From the cell containing the given text, extract its center point as [X, Y] coordinate. 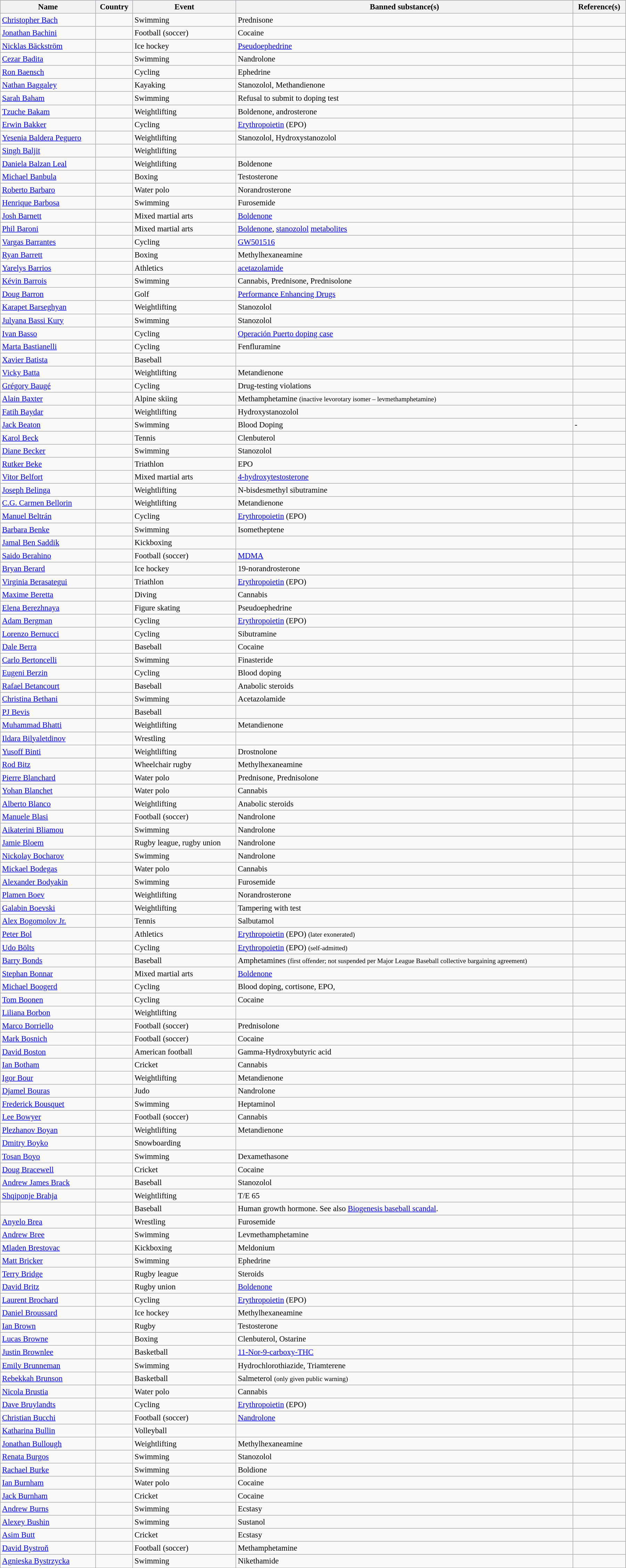
Marco Borriello [48, 1026]
Vargas Barrantes [48, 242]
Julyana Bassi Kury [48, 320]
C.G. Carmen Bellorin [48, 503]
Laurent Brochard [48, 1300]
Ian Burnham [48, 1483]
Boldione [404, 1470]
Methamphetamine [404, 1548]
Aikaterini Bliamou [48, 830]
Andrew Bree [48, 1235]
Methamphetamine (inactive levorotary isomer – levmethamphetamine) [404, 399]
PJ Bevis [48, 712]
Drug-testing violations [404, 386]
Meldonium [404, 1248]
Boldenone, androsterone [404, 112]
Andrew James Brack [48, 1182]
Roberto Barbaro [48, 190]
Yarelys Barrios [48, 268]
Ron Baensch [48, 72]
Henrique Barbosa [48, 203]
Rod Bitz [48, 764]
Sarah Baham [48, 98]
EPO [404, 464]
N-bisdesmethyl sibutramine [404, 490]
Dmitry Boyko [48, 1143]
Sibutramine [404, 634]
Doug Barron [48, 294]
Christina Bethani [48, 699]
Muhammad Bhatti [48, 725]
Karol Beck [48, 438]
Christian Bucchi [48, 1418]
Yohan Blanchet [48, 791]
Rugby league, rugby union [184, 843]
Blood Doping [404, 425]
Golf [184, 294]
Alain Baxter [48, 399]
Udo Bölts [48, 947]
Ildara Bilyaletdinov [48, 738]
Clenbuterol, Ostarine [404, 1339]
Kévin Barrois [48, 281]
Alpine skiing [184, 399]
Maxime Beretta [48, 595]
Daniel Broussard [48, 1313]
Reference(s) [599, 7]
Cezar Badita [48, 59]
Joseph Belinga [48, 490]
Nicola Brustia [48, 1392]
Manuel Beltrán [48, 516]
Yusoff Binti [48, 752]
Amphetamines (first offender; not suspended per Major League Baseball collective bargaining agreement) [404, 960]
Christopher Bach [48, 20]
Lorenzo Bernucci [48, 634]
Igor Bour [48, 1078]
Wheelchair rugby [184, 764]
Josh Barnett [48, 216]
Doug Bracewell [48, 1169]
Levmethamphetamine [404, 1235]
Performance Enhancing Drugs [404, 294]
acetazolamide [404, 268]
Diane Becker [48, 451]
Lee Bowyer [48, 1117]
Judo [184, 1091]
Kayaking [184, 85]
Event [184, 7]
Volleyball [184, 1431]
Jonathan Bullough [48, 1444]
Cannabis, Prednisone, Prednisolone [404, 281]
Terry Bridge [48, 1274]
Rugby league [184, 1274]
- [599, 425]
Rutker Beke [48, 464]
Tosan Boyo [48, 1156]
Isometheptene [404, 529]
Blood doping, cortisone, EPO, [404, 986]
Mark Bosnich [48, 1039]
Stephan Bonnar [48, 974]
Fatih Baydar [48, 412]
Heptaminol [404, 1104]
Djamel Bouras [48, 1091]
Boldenone, stanozolol metabolites [404, 229]
Fenfluramine [404, 346]
19-norandrosterone [404, 568]
American football [184, 1052]
Tom Boonen [48, 1000]
Michael Boogerd [48, 986]
Drostnolone [404, 752]
Sustanol [404, 1522]
Renata Burgos [48, 1457]
Jonathan Bachini [48, 33]
Prednisone [404, 20]
Tampering with test [404, 908]
Name [48, 7]
Adam Bergman [48, 621]
Snowboarding [184, 1143]
Mickael Bodegas [48, 869]
Alberto Blanco [48, 804]
Phil Baroni [48, 229]
Ian Botham [48, 1065]
GW501516 [404, 242]
Ian Brown [48, 1326]
Agnieska Bystrzycka [48, 1561]
Grégory Baugé [48, 386]
Xavier Batista [48, 360]
Matt Bricker [48, 1261]
David Britz [48, 1287]
Dexamethasone [404, 1156]
Manuele Blasi [48, 817]
Eugeni Berzin [48, 673]
Finasteride [404, 660]
Shqiponje Brahja [48, 1196]
MDMA [404, 556]
Diving [184, 595]
Blood doping [404, 673]
Bryan Berard [48, 568]
Gamma-Hydroxybutyric acid [404, 1052]
Rebekkah Brunson [48, 1378]
Dale Berra [48, 647]
Stanozolol, Hydroxystanozolol [404, 138]
Daniela Balzan Leal [48, 164]
Human growth hormone. See also Biogenesis baseball scandal. [404, 1209]
Liliana Borbon [48, 1013]
Dave Bruylandts [48, 1404]
Rugby [184, 1326]
Barbara Benke [48, 529]
Erwin Bakker [48, 124]
Barry Bonds [48, 960]
Alexander Bodyakin [48, 882]
Elena Berezhnaya [48, 608]
Lucas Browne [48, 1339]
Salmeterol (only given public warning) [404, 1378]
Justin Brownlee [48, 1352]
Jack Burnham [48, 1496]
Plamen Boev [48, 895]
Banned substance(s) [404, 7]
Anyelo Brea [48, 1222]
Hydroxystanozolol [404, 412]
Vicky Batta [48, 373]
David Bystroň [48, 1548]
Rachael Burke [48, 1470]
Nathan Baggaley [48, 85]
Plezhanov Boyan [48, 1130]
Jamal Ben Saddik [48, 542]
David Boston [48, 1052]
Prednisone, Prednisolone [404, 778]
Jack Beaton [48, 425]
Operación Puerto doping case [404, 334]
Andrew Burns [48, 1509]
Stanozolol, Methandienone [404, 85]
Tzuche Bakam [48, 112]
Yesenia Baldera Peguero [48, 138]
Refusal to submit to doping test [404, 98]
Virginia Berasategui [48, 582]
Marta Bastianelli [48, 346]
Salbutamol [404, 921]
11-Nor-9-carboxy-THC [404, 1352]
Mladen Brestovac [48, 1248]
Jamie Bloem [48, 843]
Pierre Blanchard [48, 778]
Country [114, 7]
Alexey Bushin [48, 1522]
Singh Baljit [48, 150]
Rugby union [184, 1287]
Peter Bol [48, 934]
Nikethamide [404, 1561]
Saido Berahino [48, 556]
Steroids [404, 1274]
Nickolay Bocharov [48, 856]
Nicklas Bäckström [48, 46]
T/E 65 [404, 1196]
Michael Banbula [48, 177]
Ivan Basso [48, 334]
Vitor Belfort [48, 477]
4-hydroxytestosterone [404, 477]
Carlo Bertoncelli [48, 660]
Acetazolamide [404, 699]
Rafael Betancourt [48, 686]
Erythropoietin (EPO) (self-admitted) [404, 947]
Prednisolone [404, 1026]
Alex Bogomolov Jr. [48, 921]
Hydrochlorothiazide, Triamterene [404, 1365]
Karapet Barseghyan [48, 307]
Emily Brunneman [48, 1365]
Asim Butt [48, 1535]
Frederick Bousquet [48, 1104]
Erythropoietin (EPO) (later exonerated) [404, 934]
Katharina Bullin [48, 1431]
Figure skating [184, 608]
Galabin Boevski [48, 908]
Ryan Barrett [48, 255]
Clenbuterol [404, 438]
